Detect which cell encompasses the target text, then output its (x, y) center coordinate. 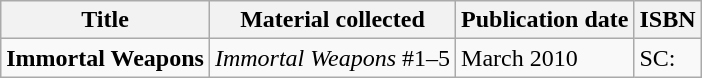
ISBN (668, 20)
Publication date (545, 20)
March 2010 (545, 58)
Title (106, 20)
SC: (668, 58)
Material collected (332, 20)
Immortal Weapons (106, 58)
Immortal Weapons #1–5 (332, 58)
